Capture the cell that displays the provided text and extract its [X, Y] central coordinate. 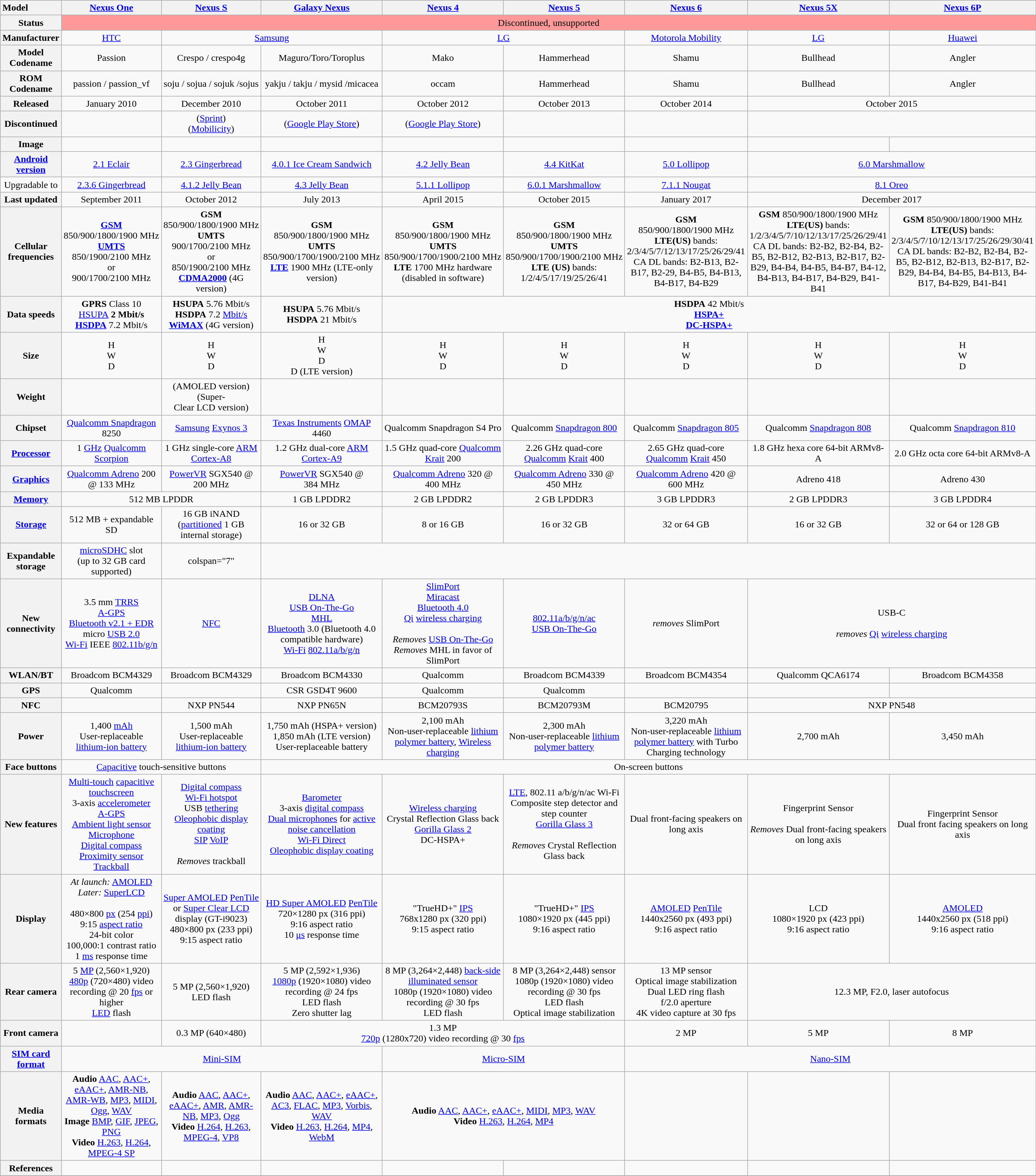
1,500 mAhUser-replaceable lithium-ion battery [211, 736]
Qualcomm Snapdragon 800 [564, 428]
2.3 Gingerbread [211, 164]
1,750 mAh (HSPA+ version)1,850 mAh (LTE version)User-replaceable battery [322, 736]
8 MP (3,264×2,448) sensor1080p (1920×1080) video recording @ 30 fpsLED flashOptical image stabilization [564, 992]
2,100 mAhNon-user-replaceable lithium polymer battery, Wireless charging [443, 736]
Barometer3-axis digital compassDual microphones for active noise cancellationWi-Fi DirectOleophobic display coating [322, 824]
HSUPA 5.76 Mbit/sHSDPA 7.2 Mbit/sWiMAX (4G version) [211, 314]
Model [31, 8]
Discontinued [31, 124]
Audio AAC, AAC+, eAAC+, AMR, AMR-NB, MP3, OggVideo H.264, H.263, MPEG-4, VP8 [211, 1116]
NXP PN544 [211, 705]
Audio AAC, AAC+, eAAC+, AC3, FLAC, MP3, Vorbis, WAVVideo H.263, H.264, MP4, WebM [322, 1116]
October 2011 [322, 104]
1 GHz Qualcomm Scorpion [111, 454]
HSUPA 5.76 Mbit/sHSDPA 21 Mbit/s [322, 314]
October 2013 [564, 104]
Qualcomm Snapdragon S4 Pro [443, 428]
Rear camera [31, 992]
HTC [111, 38]
GSM 850/900/1800/1900 MHzUMTS 850/900/1700/1900/2100 MHzLTE 1700 MHz hardware (disabled in software) [443, 251]
2,700 mAh [818, 736]
6.0.1 Marshmallow [564, 184]
Adreno 430 [963, 479]
AMOLED PenTile1440x2560 px (493 ppi)9:16 aspect ratio [686, 919]
Wireless chargingCrystal Reflection Glass backGorilla Glass 2DC-HSPA+ [443, 824]
Nexus 4 [443, 8]
5 MP (2,560×1,920)LED flash [211, 992]
Released [31, 104]
HD Super AMOLED PenTile720×1280 px (316 ppi)9:16 aspect ratio10 μs response time [322, 919]
4.4 KitKat [564, 164]
512 MB LPDDR [162, 499]
Qualcomm Snapdragon 8250 [111, 428]
Qualcomm Snapdragon 810 [963, 428]
5 MP (2,560×1,920)480p (720×480) video recording @ 20 fps or higherLED flash [111, 992]
microSDHC slot(up to 32 GB card supported) [111, 561]
Display [31, 919]
GSM 850/900/1800/1900 MHzUMTS 850/1900/2100 MHzor900/1700/2100 MHz [111, 251]
GPRS Class 10HSUPA 2 Mbit/sHSDPA 7.2 Mbit/s [111, 314]
Image [31, 144]
Weight [31, 397]
January 2010 [111, 104]
Nexus One [111, 8]
GPS [31, 690]
occam [443, 83]
0.3 MP (640×480) [211, 1034]
32 or 64 or 128 GB [963, 525]
4.2 Jelly Bean [443, 164]
1.8 GHz hexa core 64-bit ARMv8-A [818, 454]
On-screen buttons [648, 767]
Size [31, 356]
Micro-SIM [504, 1059]
Motorola Mobility [686, 38]
4.1.2 Jelly Bean [211, 184]
Data speeds [31, 314]
Broadcom BCM4339 [564, 675]
3,220 mAhNon-user-replaceable lithium polymer battery with Turbo Charging technology [686, 736]
December 2017 [892, 199]
Nexus S [211, 8]
December 2010 [211, 104]
2.3.6 Gingerbread [111, 184]
3 GB LPDDR4 [963, 499]
Storage [31, 525]
Fingerprint SensorRemoves Dual front-facing speakers on long axis [818, 824]
Discontinued, unsupported [549, 23]
January 2017 [686, 199]
1.2 GHz dual-core ARM Cortex-A9 [322, 454]
Last updated [31, 199]
2.65 GHz quad-core Qualcomm Krait 450 [686, 454]
Power [31, 736]
2 MP [686, 1034]
6.0 Marshmallow [892, 164]
removes SlimPort [686, 623]
BCM20795 [686, 705]
Processor [31, 454]
Broadcom BCM4330 [322, 675]
Maguro/Toro/Toroplus [322, 58]
Qualcomm Adreno 420 @ 600 MHz [686, 479]
Fingerprint SensorDual front facing speakers on long axis [963, 824]
2.0 GHz octa core 64-bit ARMv8-A [963, 454]
Front camera [31, 1034]
Nexus 6P [963, 8]
Qualcomm Adreno 200 @ 133 MHz [111, 479]
GSM 850/900/1800/1900 MHzLTE(US) bands: 2/3/4/5/7/12/13/17/25/26/29/41 CA DL bands: B2-B13, B2-B17, B2-29, B4-B5, B4-B13, B4-B17, B4-B29 [686, 251]
ROM Codename [31, 83]
NXP PN65N [322, 705]
Nano-SIM [830, 1059]
Super AMOLED PenTile or Super Clear LCD display (GT-i9023)480×800 px (233 ppi)9:15 aspect ratio [211, 919]
1.3 MP720p (1280x720) video recording @ 30 fps [442, 1034]
2,300 mAhNon-user-replaceable lithium polymer battery [564, 736]
Face buttons [31, 767]
BCM20793M [564, 705]
Crespo / crespo4g [211, 58]
Huawei [963, 38]
Qualcomm Snapdragon 808 [818, 428]
GSM 850/900/1800/1900 MHzUMTS 900/1700/2100 MHzor850/1900/2100 MHzCDMA2000 (4G version) [211, 251]
NXP PN548 [892, 705]
8.1 Oreo [892, 184]
Graphics [31, 479]
Model Codename [31, 58]
(Sprint) (Mobilicity) [211, 124]
Nexus 5 [564, 8]
7.1.1 Nougat [686, 184]
Digital compassWi-Fi hotspotUSB tetheringOleophobic display coatingSIP VoIPRemoves trackball [211, 824]
WLAN/BT [31, 675]
"TrueHD+" IPS768x1280 px (320 ppi)9:15 aspect ratio [443, 919]
Mako [443, 58]
Broadcom BCM4354 [686, 675]
Nexus 5X [818, 8]
802.11a/b/g/n/acUSB On-The-Go [564, 623]
3.5 mm TRRSA-GPSBluetooth v2.1 + EDRmicro USB 2.0Wi-Fi IEEE 802.11b/g/n [111, 623]
SIM card format [31, 1059]
Memory [31, 499]
Nexus 6 [686, 8]
October 2014 [686, 104]
8 or 16 GB [443, 525]
HSDPA 42 Mbit/sHSPA+DC-HSPA+ [709, 314]
12.3 MP, F2.0, laser autofocus [892, 992]
April 2015 [443, 199]
Galaxy Nexus [322, 8]
Samsung Exynos 3 [211, 428]
1.5 GHz quad-core Qualcomm Krait 200 [443, 454]
Status [31, 23]
LTE, 802.11 a/b/g/n/ac Wi-FiComposite step detector and step counterGorilla Glass 3Removes Crystal Reflection Glass back [564, 824]
LCD 1080×1920 px (423 ppi)9:16 aspect ratio [818, 919]
soju / sojua / sojuk /sojus [211, 83]
Expandable storage [31, 561]
Cellular frequencies [31, 251]
2.1 Eclair [111, 164]
July 2013 [322, 199]
1,400 mAhUser-replaceable lithium-ion battery [111, 736]
Passion [111, 58]
Qualcomm Adreno 320 @ 400 MHz [443, 479]
passion / passion_vf [111, 83]
1 GB LPDDR2 [322, 499]
Samsung [271, 38]
H W D D (LTE version) [322, 356]
5 MP (2,592×1,936)1080p (1920×1080) video recording @ 24 fpsLED flashZero shutter lag [322, 992]
3 GB LPDDR3 [686, 499]
yakju / takju / mysid /micacea [322, 83]
32 or 64 GB [686, 525]
Android version [31, 164]
4.0.1 Ice Cream Sandwich [322, 164]
"TrueHD+" IPS1080×1920 px (445 ppi)9:16 aspect ratio [564, 919]
Capacitive touch-sensitive buttons [162, 767]
3,450 mAh [963, 736]
4.3 Jelly Bean [322, 184]
1 GHz single-core ARM Cortex-A8 [211, 454]
New features [31, 824]
PowerVR SGX540 @ 384 MHz [322, 479]
Qualcomm QCA6174 [818, 675]
512 MB + expandable SD [111, 525]
5 MP [818, 1034]
PowerVR SGX540 @ 200 MHz [211, 479]
2.26 GHz quad-core Qualcomm Krait 400 [564, 454]
Texas Instruments OMAP 4460 [322, 428]
Adreno 418 [818, 479]
SlimPortMiracastBluetooth 4.0Qi wireless chargingRemoves USB On-The-GoRemoves MHL in favor of SlimPort [443, 623]
GSM 850/900/1800/1900 MHzUMTS 850/900/1700/1900/2100 MHzLTE 1900 MHz (LTE-only version) [322, 251]
5.0 Lollipop [686, 164]
Upgradable to [31, 184]
Broadcom BCM4358 [963, 675]
CSR GSD4T 9600 [322, 690]
Chipset [31, 428]
References [31, 1168]
Dual front-facing speakers on long axis [686, 824]
5.1.1 Lollipop [443, 184]
2 GB LPDDR2 [443, 499]
13 MP sensorOptical image stabilizationDual LED ring flashf/2.0 aperture4K video capture at 30 fps [686, 992]
GSM 850/900/1800/1900 MHzUMTS 850/900/1700/1900/2100 MHzLTE (US) bands: 1/2/4/5/17/19/25/26/41 [564, 251]
Mini-SIM [222, 1059]
8 MP [963, 1034]
8 MP (3,264×2,448) back-side illuminated sensor1080p (1920×1080) video recording @ 30 fpsLED flash [443, 992]
New connectivity [31, 623]
(AMOLED version) (Super-Clear LCD version) [211, 397]
Multi-touch capacitive touchscreen3-axis accelerometerA-GPSAmbient light sensorMicrophoneDigital compassProximity sensorTrackball [111, 824]
Manufacturer [31, 38]
Media formats [31, 1116]
Qualcomm Adreno 330 @ 450 MHz [564, 479]
September 2011 [111, 199]
16 GB iNAND(partitioned 1 GB internal storage) [211, 525]
DLNAUSB On-The-GoMHLBluetooth 3.0 (Bluetooth 4.0 compatible hardware)Wi-Fi 802.11a/b/g/n [322, 623]
BCM20793S [443, 705]
Qualcomm Snapdragon 805 [686, 428]
Audio AAC, AAC+, eAAC+, MIDI, MP3, WAVVideo H.263, H.264, MP4 [504, 1116]
colspan="7" [211, 561]
USB-Cremoves Qi wireless charging [892, 623]
At launch: AMOLEDLater: SuperLCD480×800 px (254 ppi)9:15 aspect ratio24-bit color100,000:1 contrast ratio1 ms response time [111, 919]
AMOLED1440x2560 px (518 ppi)9:16 aspect ratio [963, 919]
Audio AAC, AAC+, eAAC+, AMR-NB, AMR-WB, MP3, MIDI, Ogg, WAV Image BMP, GIF, JPEG, PNGVideo H.263, H.264, MPEG-4 SP [111, 1116]
